From the cell containing the given text, extract its center point as (X, Y) coordinate. 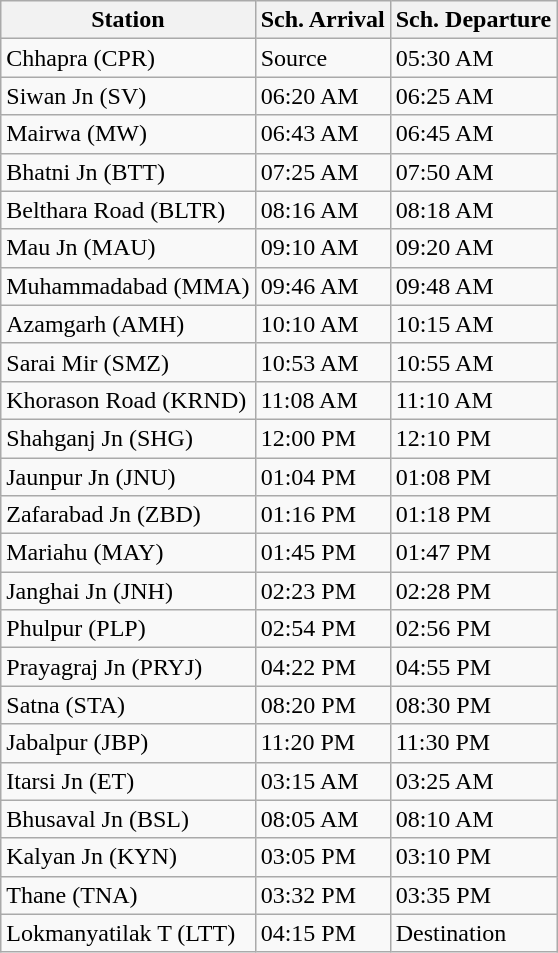
Mariahu (MAY) (128, 553)
Muhammadabad (MMA) (128, 286)
06:43 AM (322, 134)
Azamgarh (AMH) (128, 324)
Station (128, 20)
Bhusaval Jn (BSL) (128, 819)
Shahganj Jn (SHG) (128, 438)
08:10 AM (474, 819)
01:47 PM (474, 553)
08:20 PM (322, 705)
07:25 AM (322, 172)
Jaunpur Jn (JNU) (128, 477)
03:10 PM (474, 857)
06:25 AM (474, 96)
12:10 PM (474, 438)
02:56 PM (474, 629)
09:48 AM (474, 286)
Kalyan Jn (KYN) (128, 857)
01:04 PM (322, 477)
11:10 AM (474, 400)
09:20 AM (474, 248)
Jabalpur (JBP) (128, 743)
Sch. Departure (474, 20)
Lokmanyatilak T (LTT) (128, 933)
Janghai Jn (JNH) (128, 591)
Source (322, 58)
02:28 PM (474, 591)
10:15 AM (474, 324)
04:22 PM (322, 667)
09:46 AM (322, 286)
05:30 AM (474, 58)
08:30 PM (474, 705)
Zafarabad Jn (ZBD) (128, 515)
01:45 PM (322, 553)
07:50 AM (474, 172)
08:16 AM (322, 210)
Prayagraj Jn (PRYJ) (128, 667)
02:54 PM (322, 629)
Itarsi Jn (ET) (128, 781)
03:35 PM (474, 895)
Bhatni Jn (BTT) (128, 172)
Belthara Road (BLTR) (128, 210)
11:30 PM (474, 743)
10:10 AM (322, 324)
09:10 AM (322, 248)
06:20 AM (322, 96)
Khorason Road (KRND) (128, 400)
01:16 PM (322, 515)
Thane (TNA) (128, 895)
08:18 AM (474, 210)
Satna (STA) (128, 705)
Phulpur (PLP) (128, 629)
Destination (474, 933)
01:08 PM (474, 477)
12:00 PM (322, 438)
Chhapra (CPR) (128, 58)
10:53 AM (322, 362)
Sarai Mir (SMZ) (128, 362)
04:15 PM (322, 933)
Mairwa (MW) (128, 134)
Siwan Jn (SV) (128, 96)
11:08 AM (322, 400)
10:55 AM (474, 362)
04:55 PM (474, 667)
03:25 AM (474, 781)
06:45 AM (474, 134)
03:15 AM (322, 781)
Sch. Arrival (322, 20)
01:18 PM (474, 515)
11:20 PM (322, 743)
08:05 AM (322, 819)
03:32 PM (322, 895)
02:23 PM (322, 591)
Mau Jn (MAU) (128, 248)
03:05 PM (322, 857)
